For the text-containing cell, return its midpoint in [X, Y] coordinate format. 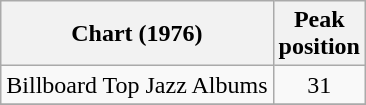
31 [319, 85]
Chart (1976) [137, 34]
Peakposition [319, 34]
Billboard Top Jazz Albums [137, 85]
